Provide the [X, Y] coordinate of the cell's center where the given text is located.  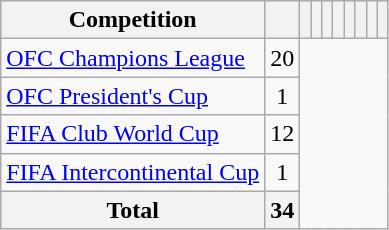
FIFA Intercontinental Cup [133, 172]
20 [282, 58]
OFC Champions League [133, 58]
Competition [133, 20]
Total [133, 210]
12 [282, 134]
FIFA Club World Cup [133, 134]
34 [282, 210]
OFC President's Cup [133, 96]
